For the text-containing cell, return its midpoint in (X, Y) coordinate format. 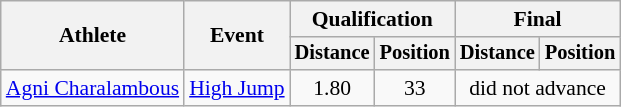
1.80 (332, 88)
did not advance (538, 88)
Athlete (92, 36)
Qualification (372, 19)
High Jump (236, 88)
33 (415, 88)
Event (236, 36)
Final (538, 19)
Agni Charalambous (92, 88)
